Determine the (x, y) coordinate at the center of the cell enclosing the given text.  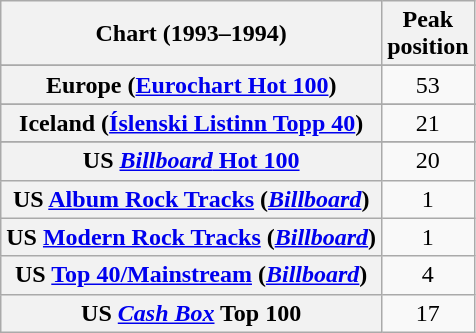
Europe (Eurochart Hot 100) (192, 85)
US Billboard Hot 100 (192, 161)
4 (428, 275)
Peakposition (428, 34)
Chart (1993–1994) (192, 34)
US Modern Rock Tracks (Billboard) (192, 237)
Iceland (Íslenski Listinn Topp 40) (192, 123)
53 (428, 85)
21 (428, 123)
US Top 40/Mainstream (Billboard) (192, 275)
US Album Rock Tracks (Billboard) (192, 199)
US Cash Box Top 100 (192, 313)
20 (428, 161)
17 (428, 313)
